Find where the given text appears and provide that cell's center as [X, Y] coordinate. 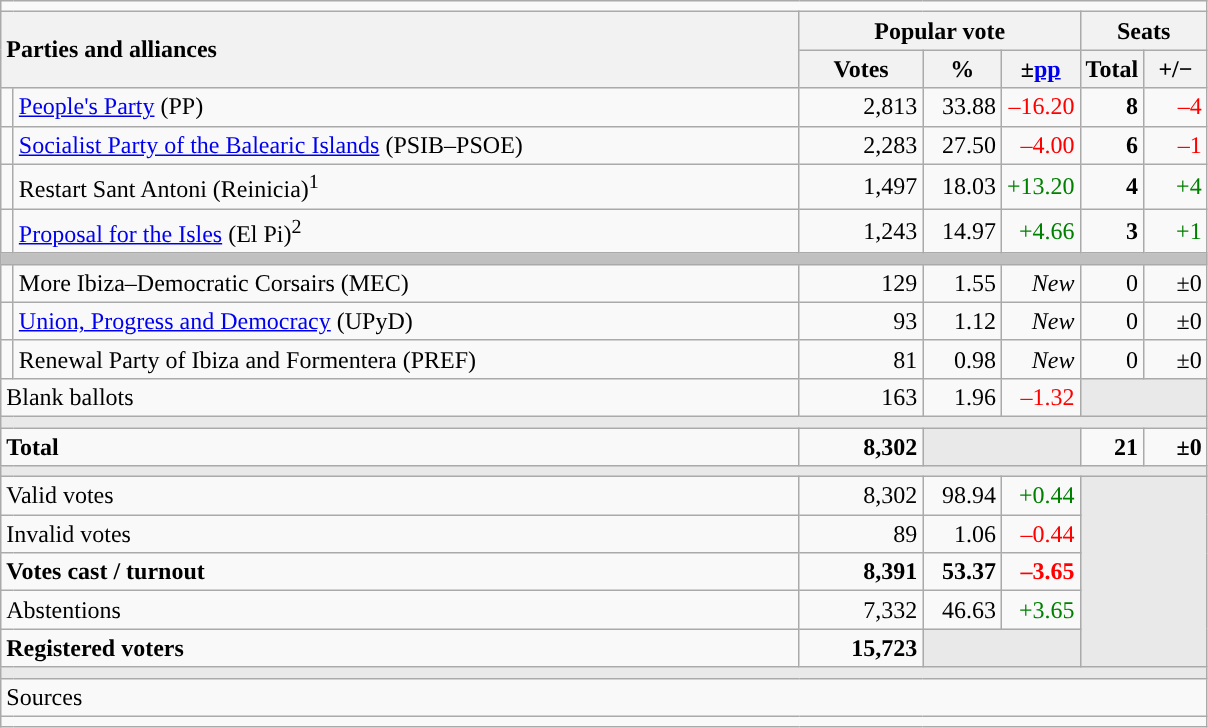
8 [1112, 107]
1.12 [962, 321]
Socialist Party of the Balearic Islands (PSIB–PSOE) [406, 145]
–16.20 [1040, 107]
2,283 [861, 145]
Proposal for the Isles (El Pi)2 [406, 232]
Valid votes [400, 496]
129 [861, 283]
Sources [604, 697]
1,497 [861, 186]
+0.44 [1040, 496]
People's Party (PP) [406, 107]
+1 [1176, 232]
Renewal Party of Ibiza and Formentera (PREF) [406, 359]
Union, Progress and Democracy (UPyD) [406, 321]
+3.65 [1040, 610]
Parties and alliances [400, 50]
–0.44 [1040, 534]
7,332 [861, 610]
–1.32 [1040, 397]
Popular vote [940, 31]
Votes [861, 69]
More Ibiza–Democratic Corsairs (MEC) [406, 283]
+/− [1176, 69]
Registered voters [400, 648]
Seats [1144, 31]
Votes cast / turnout [400, 572]
+4 [1176, 186]
+4.66 [1040, 232]
–3.65 [1040, 572]
98.94 [962, 496]
81 [861, 359]
89 [861, 534]
21 [1112, 447]
–1 [1176, 145]
27.50 [962, 145]
+13.20 [1040, 186]
15,723 [861, 648]
14.97 [962, 232]
1,243 [861, 232]
0.98 [962, 359]
1.55 [962, 283]
93 [861, 321]
–4 [1176, 107]
6 [1112, 145]
4 [1112, 186]
8,391 [861, 572]
2,813 [861, 107]
33.88 [962, 107]
Abstentions [400, 610]
Blank ballots [400, 397]
18.03 [962, 186]
–4.00 [1040, 145]
±pp [1040, 69]
% [962, 69]
Restart Sant Antoni (Reinicia)1 [406, 186]
Invalid votes [400, 534]
3 [1112, 232]
1.06 [962, 534]
1.96 [962, 397]
53.37 [962, 572]
163 [861, 397]
46.63 [962, 610]
